Pinpoint the cell where the given text exists, returning its [X, Y] midpoint coordinate. 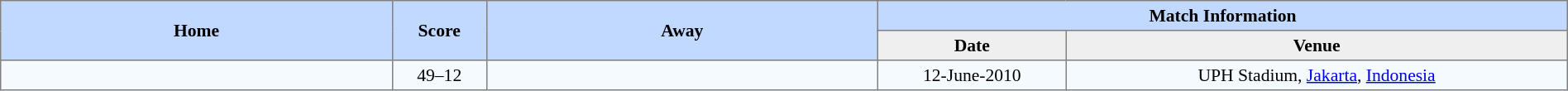
12-June-2010 [973, 75]
49–12 [439, 75]
Home [197, 31]
Venue [1317, 45]
Match Information [1223, 16]
Score [439, 31]
Date [973, 45]
UPH Stadium, Jakarta, Indonesia [1317, 75]
Away [682, 31]
